Search for the cell housing the specified text and yield its [x, y] center coordinate. 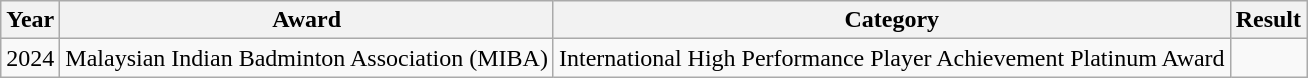
2024 [30, 58]
Malaysian Indian Badminton Association (MIBA) [307, 58]
International High Performance Player Achievement Platinum Award [892, 58]
Year [30, 20]
Result [1268, 20]
Award [307, 20]
Category [892, 20]
